Return [x, y] of the center of cell containing provided text 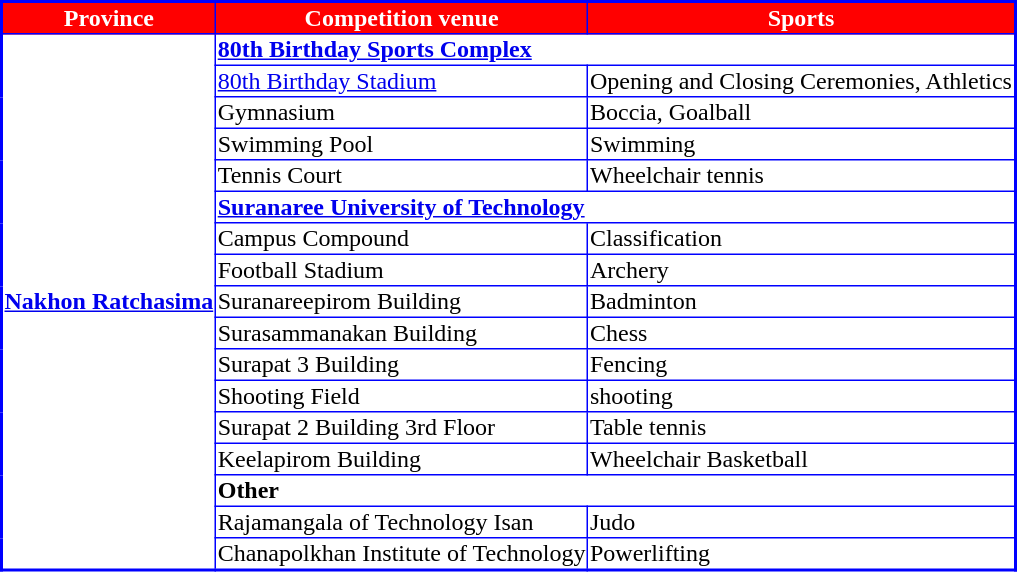
Boccia, Goalball [802, 113]
Sports [802, 18]
Rajamangala of Technology Isan [401, 522]
Table tennis [802, 428]
shooting [802, 396]
Nakhon Ratchasima [109, 302]
Surapat 2 Building 3rd Floor [401, 428]
Campus Compound [401, 239]
Classification [802, 239]
Chanapolkhan Institute of Technology [401, 554]
Powerlifting [802, 554]
80th Birthday Sports Complex [615, 50]
Archery [802, 270]
80th Birthday Stadium [401, 81]
Surapat 3 Building [401, 365]
Opening and Closing Ceremonies, Athletics [802, 81]
Fencing [802, 365]
Gymnasium [401, 113]
Badminton [802, 302]
Swimming Pool [401, 144]
Swimming [802, 144]
Wheelchair tennis [802, 176]
Shooting Field [401, 396]
Judo [802, 522]
Other [615, 491]
Province [109, 18]
Keelapirom Building [401, 459]
Wheelchair Basketball [802, 459]
Chess [802, 333]
Tennis Court [401, 176]
Football Stadium [401, 270]
Suranareepirom Building [401, 302]
Competition venue [401, 18]
Surasammanakan Building [401, 333]
Suranaree University of Technology [615, 207]
